Return the (x, y) coordinate for the center point of the cell that contains the specified text.  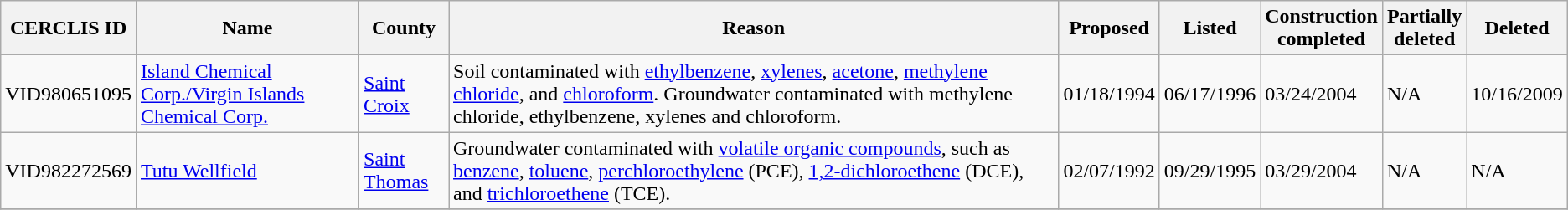
Tutu Wellfield (247, 171)
Listed (1210, 28)
Partiallydeleted (1424, 28)
Name (247, 28)
CERCLIS ID (69, 28)
01/18/1994 (1109, 94)
02/07/1992 (1109, 171)
Proposed (1109, 28)
Deleted (1517, 28)
03/24/2004 (1322, 94)
Saint Croix (404, 94)
VID980651095 (69, 94)
10/16/2009 (1517, 94)
County (404, 28)
Reason (754, 28)
03/29/2004 (1322, 171)
Island Chemical Corp./Virgin Islands Chemical Corp. (247, 94)
09/29/1995 (1210, 171)
Constructioncompleted (1322, 28)
VID982272569 (69, 171)
Saint Thomas (404, 171)
06/17/1996 (1210, 94)
